Locate the cell with the specified text and output its [x, y] center coordinate. 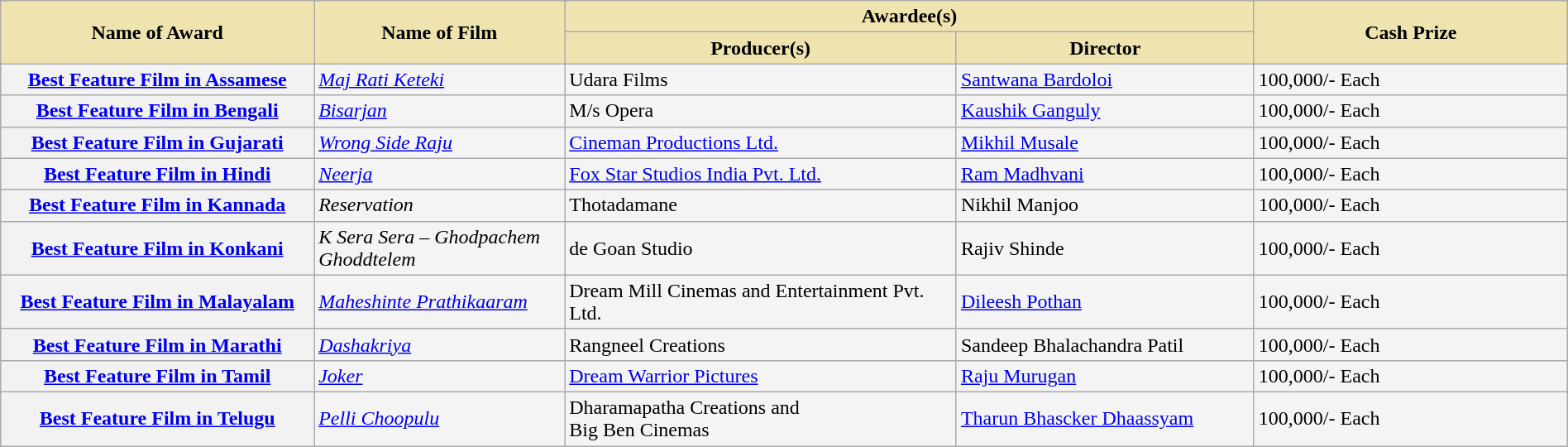
Best Feature Film in Malayalam [157, 301]
Best Feature Film in Marathi [157, 344]
de Goan Studio [761, 248]
Dashakriya [440, 344]
K Sera Sera – Ghodpachem Ghoddtelem [440, 248]
Best Feature Film in Bengali [157, 111]
Dileesh Pothan [1105, 301]
Bisarjan [440, 111]
Awardee(s) [910, 17]
Maj Rati Keteki [440, 79]
Best Feature Film in Tamil [157, 376]
Raju Murugan [1105, 376]
Thotadamane [761, 205]
Reservation [440, 205]
Neerja [440, 174]
Ram Madhvani [1105, 174]
Nikhil Manjoo [1105, 205]
Kaushik Ganguly [1105, 111]
M/s Opera [761, 111]
Rangneel Creations [761, 344]
Best Feature Film in Telugu [157, 419]
Santwana Bardoloi [1105, 79]
Cash Prize [1411, 32]
Dream Mill Cinemas and Entertainment Pvt. Ltd. [761, 301]
Rajiv Shinde [1105, 248]
Sandeep Bhalachandra Patil [1105, 344]
Tharun Bhascker Dhaassyam [1105, 419]
Director [1105, 48]
Dharamapatha Creations andBig Ben Cinemas [761, 419]
Best Feature Film in Assamese [157, 79]
Maheshinte Prathikaaram [440, 301]
Udara Films [761, 79]
Producer(s) [761, 48]
Fox Star Studios India Pvt. Ltd. [761, 174]
Wrong Side Raju [440, 142]
Best Feature Film in Konkani [157, 248]
Best Feature Film in Hindi [157, 174]
Dream Warrior Pictures [761, 376]
Name of Award [157, 32]
Best Feature Film in Gujarati [157, 142]
Pelli Choopulu [440, 419]
Best Feature Film in Kannada [157, 205]
Cineman Productions Ltd. [761, 142]
Name of Film [440, 32]
Joker [440, 376]
Mikhil Musale [1105, 142]
